Return [X, Y] of the center of cell containing provided text 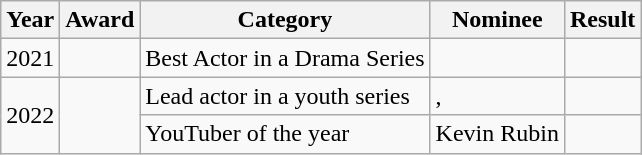
Category [285, 20]
Kevin Rubin [497, 134]
YouTuber of the year [285, 134]
Award [100, 20]
2022 [30, 115]
Year [30, 20]
2021 [30, 58]
Lead actor in a youth series [285, 96]
Nominee [497, 20]
Best Actor in a Drama Series [285, 58]
Result [602, 20]
, [497, 96]
